Detect which cell encompasses the target text, then output its (x, y) center coordinate. 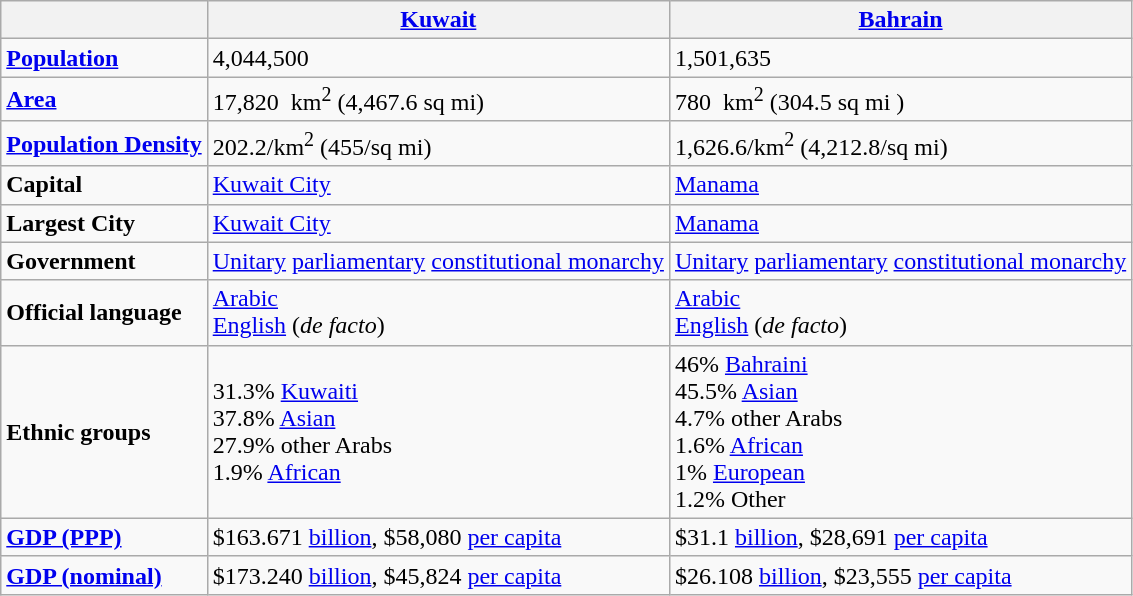
$31.1 billion, $28,691 per capita (900, 537)
GDP (PPP) (104, 537)
Bahrain (900, 20)
Population Density (104, 144)
4,044,500 (438, 58)
1,501,635 (900, 58)
Kuwait (438, 20)
$26.108 billion, $23,555 per capita (900, 575)
46% Bahraini45.5% Asian4.7% other Arabs1.6% African1% European1.2% Other (900, 432)
Capital (104, 185)
1,626.6/km2 (4,212.8/sq mi) (900, 144)
GDP (nominal) (104, 575)
Ethnic groups (104, 432)
Population (104, 58)
$173.240 billion, $45,824 per capita (438, 575)
Government (104, 261)
780 km2 (304.5 sq mi ) (900, 100)
Largest City (104, 223)
31.3% Kuwaiti37.8% Asian27.9% other Arabs1.9% African (438, 432)
17,820 km2 (4,467.6 sq mi) (438, 100)
Official language (104, 312)
202.2/km2 (455/sq mi) (438, 144)
Area (104, 100)
$163.671 billion, $58,080 per capita (438, 537)
